Provide the [x, y] coordinate of the cell's center where the given text is located.  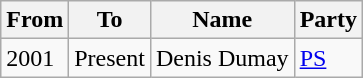
2001 [35, 58]
Party [328, 20]
From [35, 20]
To [110, 20]
Name [222, 20]
Present [110, 58]
PS [328, 58]
Denis Dumay [222, 58]
